Return (x, y) of the center of cell containing provided text 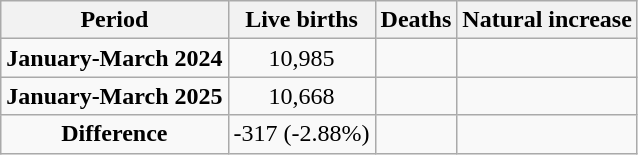
Difference (114, 134)
10,668 (302, 96)
January-March 2025 (114, 96)
-317 (-2.88%) (302, 134)
Deaths (416, 20)
January-March 2024 (114, 58)
Live births (302, 20)
Natural increase (548, 20)
Period (114, 20)
10,985 (302, 58)
